Extract the [x, y] coordinate from the center of the cell holding the provided text.  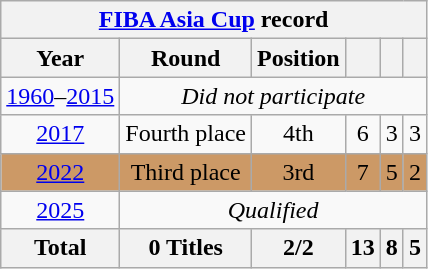
Third place [186, 172]
Position [299, 58]
Round [186, 58]
Year [60, 58]
Did not participate [274, 96]
2 [414, 172]
2022 [60, 172]
6 [362, 134]
1960–2015 [60, 96]
Fourth place [186, 134]
FIBA Asia Cup record [214, 20]
Qualified [274, 210]
2017 [60, 134]
7 [362, 172]
13 [362, 248]
3rd [299, 172]
8 [392, 248]
2025 [60, 210]
4th [299, 134]
Total [60, 248]
2/2 [299, 248]
0 Titles [186, 248]
